Determine the [X, Y] coordinate at the center of the cell enclosing the given text.  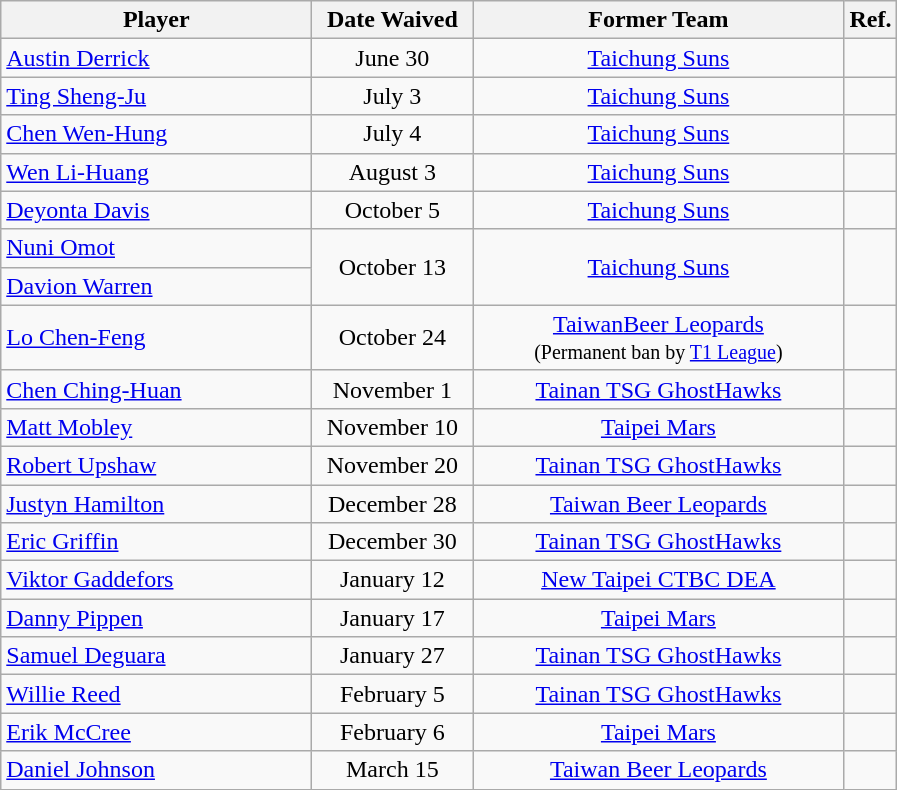
Willie Reed [156, 694]
Justyn Hamilton [156, 503]
Austin Derrick [156, 58]
Date Waived [392, 20]
October 13 [392, 267]
Danny Pippen [156, 618]
February 6 [392, 732]
October 5 [392, 210]
Ref. [870, 20]
July 3 [392, 96]
Davion Warren [156, 286]
Player [156, 20]
August 3 [392, 172]
Former Team [658, 20]
TaiwanBeer Leopards(Permanent ban by T1 League) [658, 338]
Daniel Johnson [156, 770]
Samuel Deguara [156, 656]
Deyonta Davis [156, 210]
Eric Griffin [156, 542]
January 27 [392, 656]
Ting Sheng-Ju [156, 96]
Chen Ching-Huan [156, 389]
Wen Li-Huang [156, 172]
February 5 [392, 694]
Chen Wen-Hung [156, 134]
July 4 [392, 134]
October 24 [392, 338]
Nuni Omot [156, 248]
November 1 [392, 389]
June 30 [392, 58]
January 17 [392, 618]
New Taipei CTBC DEA [658, 580]
January 12 [392, 580]
Viktor Gaddefors [156, 580]
November 20 [392, 465]
Lo Chen-Feng [156, 338]
November 10 [392, 427]
March 15 [392, 770]
Erik McCree [156, 732]
December 30 [392, 542]
Robert Upshaw [156, 465]
Matt Mobley [156, 427]
December 28 [392, 503]
